From the cell containing the given text, extract its center point as (X, Y) coordinate. 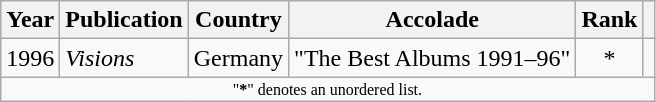
Visions (124, 58)
Publication (124, 20)
1996 (30, 58)
Accolade (432, 20)
Year (30, 20)
Rank (610, 20)
Germany (238, 58)
"The Best Albums 1991–96" (432, 58)
Country (238, 20)
"*" denotes an unordered list. (328, 89)
* (610, 58)
